Scan for the cell matching the given text and deliver its (X, Y) coordinate at center. 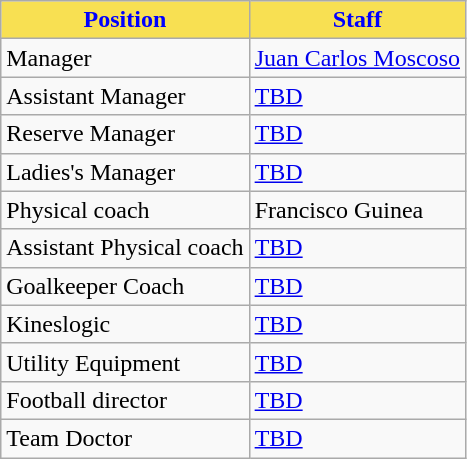
Utility Equipment (125, 362)
Reserve Manager (125, 134)
Physical coach (125, 210)
Position (125, 20)
Assistant Manager (125, 96)
Juan Carlos Moscoso (357, 58)
Kineslogic (125, 324)
Team Doctor (125, 438)
Staff (357, 20)
Ladies's Manager (125, 172)
Goalkeeper Coach (125, 286)
Manager (125, 58)
Francisco Guinea (357, 210)
Assistant Physical coach (125, 248)
Football director (125, 400)
